Locate the cell with the specified text and output its (x, y) center coordinate. 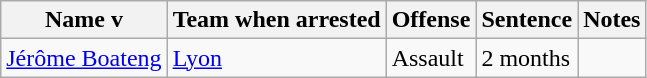
Sentence (527, 20)
Name v (84, 20)
Team when arrested (276, 20)
Notes (612, 20)
Jérôme Boateng (84, 58)
Lyon (276, 58)
Offense (431, 20)
2 months (527, 58)
Assault (431, 58)
